Scan for the cell matching the given text and deliver its [x, y] coordinate at center. 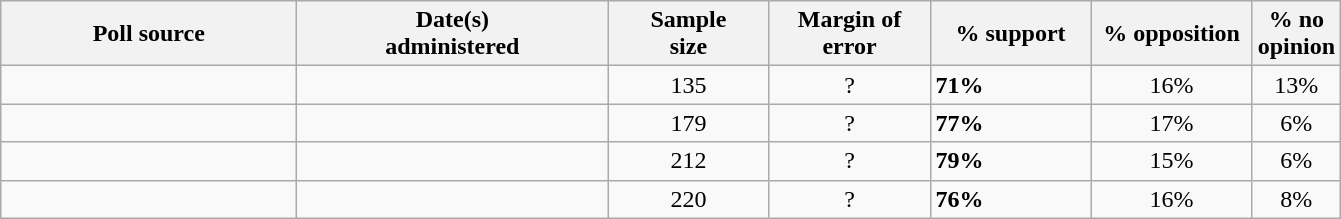
135 [688, 85]
% no opinion [1296, 34]
Samplesize [688, 34]
8% [1296, 199]
Poll source [149, 34]
17% [1172, 123]
Date(s)administered [452, 34]
179 [688, 123]
212 [688, 161]
15% [1172, 161]
71% [1010, 85]
% opposition [1172, 34]
220 [688, 199]
77% [1010, 123]
13% [1296, 85]
% support [1010, 34]
79% [1010, 161]
Margin oferror [850, 34]
76% [1010, 199]
